Scan for the cell matching the given text and deliver its [x, y] coordinate at center. 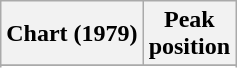
Peakposition [189, 34]
Chart (1979) [72, 34]
